Search for the cell housing the specified text and yield its [X, Y] center coordinate. 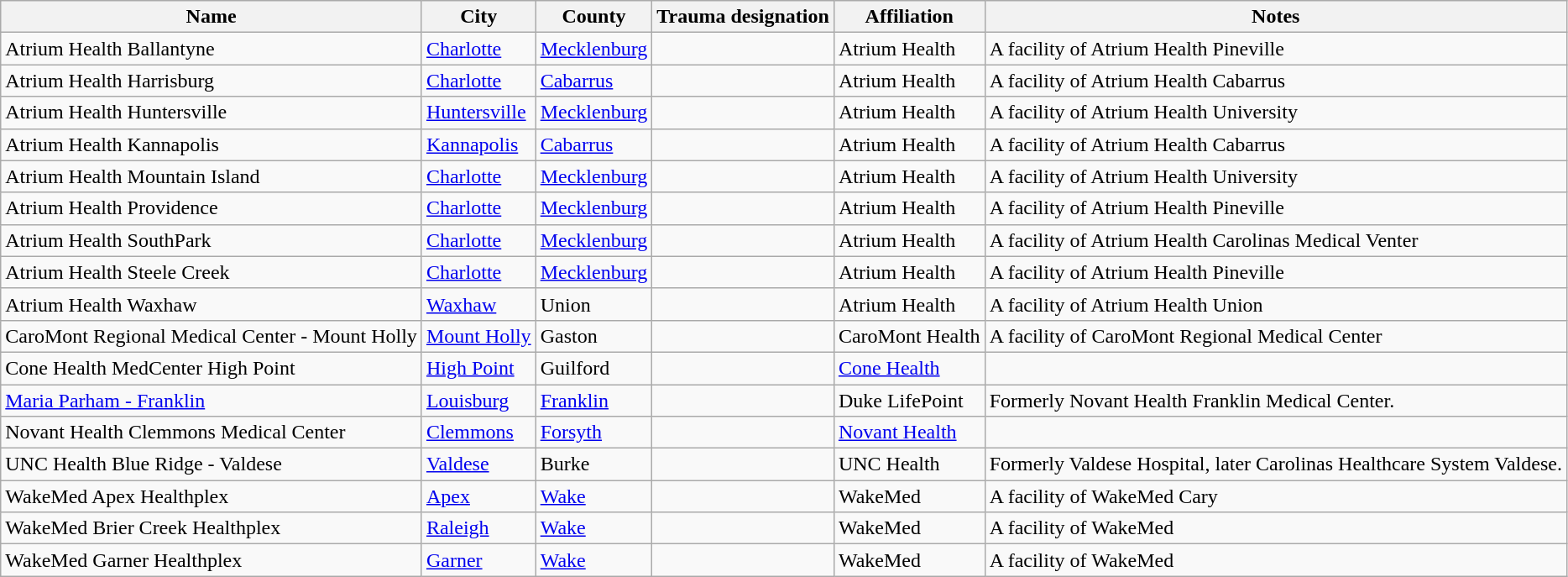
Franklin [594, 401]
WakeMed Brier Creek Healthplex [212, 528]
Formerly Novant Health Franklin Medical Center. [1276, 401]
Notes [1276, 17]
Novant Health Clemmons Medical Center [212, 433]
Garner [478, 560]
Raleigh [478, 528]
Waxhaw [478, 304]
Cone Health MedCenter High Point [212, 368]
CaroMont Regional Medical Center - Mount Holly [212, 336]
Apex [478, 496]
Maria Parham - Franklin [212, 401]
County [594, 17]
A facility of WakeMed Cary [1276, 496]
Atrium Health Kannapolis [212, 144]
Huntersville [478, 113]
Guilford [594, 368]
High Point [478, 368]
Atrium Health Huntersville [212, 113]
Affiliation [909, 17]
A facility of CaroMont Regional Medical Center [1276, 336]
A facility of Atrium Health Carolinas Medical Venter [1276, 240]
Union [594, 304]
Atrium Health Ballantyne [212, 49]
Atrium Health Waxhaw [212, 304]
Formerly Valdese Hospital, later Carolinas Healthcare System Valdese. [1276, 464]
Atrium Health Harrisburg [212, 81]
Name [212, 17]
Kannapolis [478, 144]
WakeMed Garner Healthplex [212, 560]
A facility of Atrium Health Union [1276, 304]
Burke [594, 464]
Gaston [594, 336]
Trauma designation [744, 17]
Atrium Health Providence [212, 208]
UNC Health Blue Ridge - Valdese [212, 464]
Valdese [478, 464]
Louisburg [478, 401]
Clemmons [478, 433]
Cone Health [909, 368]
Duke LifePoint [909, 401]
City [478, 17]
Atrium Health Steele Creek [212, 272]
Atrium Health Mountain Island [212, 176]
Atrium Health SouthPark [212, 240]
WakeMed Apex Healthplex [212, 496]
Novant Health [909, 433]
Forsyth [594, 433]
Mount Holly [478, 336]
UNC Health [909, 464]
CaroMont Health [909, 336]
